Determine the [x, y] coordinate at the center of the cell enclosing the given text.  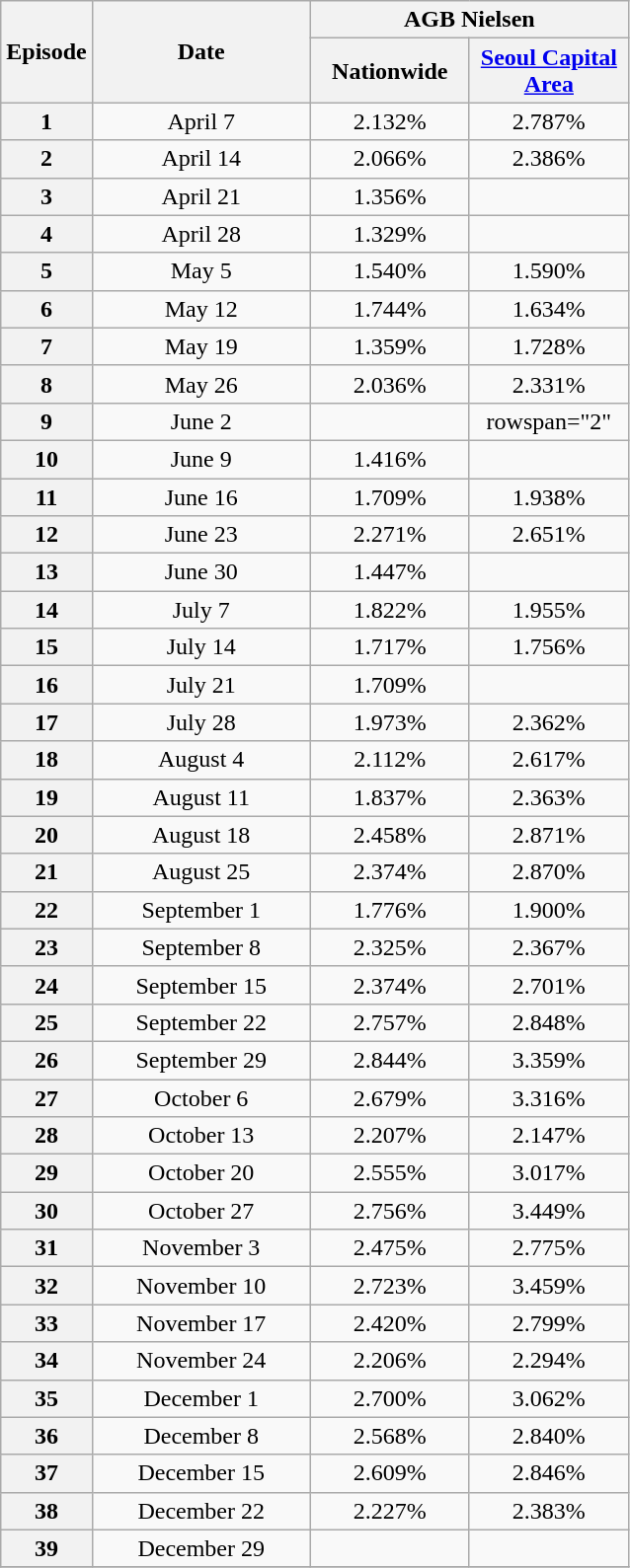
7 [46, 346]
2.609% [389, 1473]
15 [46, 647]
2.723% [389, 1286]
2 [46, 159]
June 16 [201, 496]
12 [46, 535]
1.822% [389, 610]
27 [46, 1098]
December 1 [201, 1398]
3.449% [549, 1211]
19 [46, 797]
29 [46, 1173]
30 [46, 1211]
18 [46, 760]
May 5 [201, 271]
2.383% [549, 1511]
9 [46, 421]
1.447% [389, 572]
5 [46, 271]
3.459% [549, 1286]
2.207% [389, 1136]
13 [46, 572]
December 15 [201, 1473]
2.475% [389, 1248]
1.356% [389, 196]
Episode [46, 51]
rowspan="2" [549, 421]
July 7 [201, 610]
April 7 [201, 121]
1 [46, 121]
1.359% [389, 346]
8 [46, 384]
2.775% [549, 1248]
May 26 [201, 384]
21 [46, 872]
3.316% [549, 1098]
35 [46, 1398]
37 [46, 1473]
3.062% [549, 1398]
14 [46, 610]
23 [46, 947]
August 11 [201, 797]
2.362% [549, 722]
April 21 [201, 196]
2.700% [389, 1398]
September 1 [201, 910]
2.870% [549, 872]
1.837% [389, 797]
39 [46, 1548]
2.617% [549, 760]
3.017% [549, 1173]
November 3 [201, 1248]
September 29 [201, 1060]
July 28 [201, 722]
4 [46, 234]
2.757% [389, 1022]
2.568% [389, 1436]
2.294% [549, 1361]
11 [46, 496]
2.271% [389, 535]
2.844% [389, 1060]
17 [46, 722]
October 13 [201, 1136]
April 14 [201, 159]
1.416% [389, 459]
2.787% [549, 121]
10 [46, 459]
3 [46, 196]
September 22 [201, 1022]
1.634% [549, 309]
1.955% [549, 610]
2.420% [389, 1323]
24 [46, 985]
September 8 [201, 947]
2.679% [389, 1098]
1.717% [389, 647]
Date [201, 51]
October 27 [201, 1211]
December 29 [201, 1548]
November 17 [201, 1323]
26 [46, 1060]
20 [46, 835]
May 12 [201, 309]
July 14 [201, 647]
2.331% [549, 384]
2.756% [389, 1211]
2.871% [549, 835]
June 9 [201, 459]
3.359% [549, 1060]
Seoul Capital Area [549, 71]
28 [46, 1136]
November 10 [201, 1286]
2.367% [549, 947]
August 18 [201, 835]
2.147% [549, 1136]
2.651% [549, 535]
2.227% [389, 1511]
1.540% [389, 271]
October 6 [201, 1098]
2.799% [549, 1323]
1.776% [389, 910]
Nationwide [389, 71]
33 [46, 1323]
2.458% [389, 835]
1.756% [549, 647]
2.701% [549, 985]
August 25 [201, 872]
May 19 [201, 346]
2.132% [389, 121]
September 15 [201, 985]
December 22 [201, 1511]
16 [46, 685]
June 30 [201, 572]
31 [46, 1248]
1.973% [389, 722]
2.363% [549, 797]
6 [46, 309]
October 20 [201, 1173]
2.325% [389, 947]
1.590% [549, 271]
2.112% [389, 760]
2.840% [549, 1436]
25 [46, 1022]
August 4 [201, 760]
1.329% [389, 234]
36 [46, 1436]
December 8 [201, 1436]
32 [46, 1286]
AGB Nielsen [469, 20]
1.728% [549, 346]
34 [46, 1361]
38 [46, 1511]
1.900% [549, 910]
2.036% [389, 384]
2.846% [549, 1473]
June 23 [201, 535]
2.206% [389, 1361]
1.744% [389, 309]
2.066% [389, 159]
1.938% [549, 496]
April 28 [201, 234]
2.386% [549, 159]
2.848% [549, 1022]
22 [46, 910]
2.555% [389, 1173]
June 2 [201, 421]
November 24 [201, 1361]
July 21 [201, 685]
